Extract the (x, y) coordinate from the center of the cell holding the provided text.  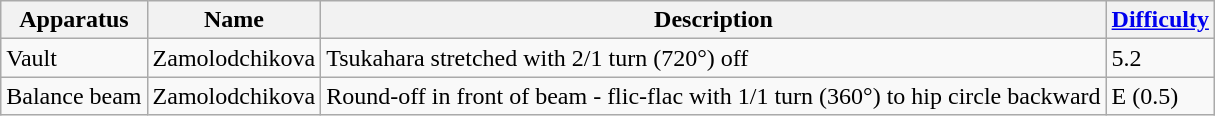
Vault (74, 58)
Description (714, 20)
5.2 (1160, 58)
Round-off in front of beam - flic-flac with 1/1 turn (360°) to hip circle backward (714, 96)
E (0.5) (1160, 96)
Name (234, 20)
Difficulty (1160, 20)
Apparatus (74, 20)
Balance beam (74, 96)
Tsukahara stretched with 2/1 turn (720°) off (714, 58)
